Determine the (X, Y) coordinate at the center of the cell enclosing the given text.  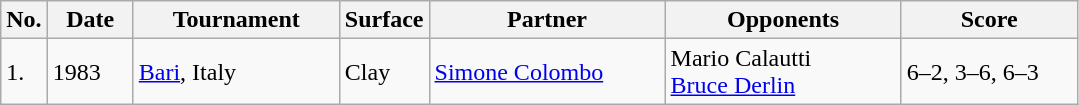
Opponents (783, 20)
No. (24, 20)
Simone Colombo (547, 72)
Mario Calautti Bruce Derlin (783, 72)
6–2, 3–6, 6–3 (989, 72)
Surface (384, 20)
Bari, Italy (236, 72)
1. (24, 72)
Partner (547, 20)
Clay (384, 72)
Score (989, 20)
1983 (90, 72)
Date (90, 20)
Tournament (236, 20)
